Return (X, Y) of the center of cell containing provided text 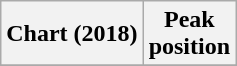
Chart (2018) (72, 34)
Peakposition (189, 34)
